Return [X, Y] of the center of cell containing provided text 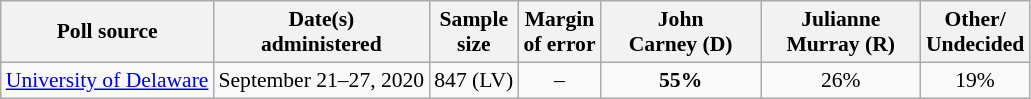
26% [841, 80]
847 (LV) [474, 80]
JohnCarney (D) [681, 32]
Marginof error [559, 32]
University of Delaware [108, 80]
Samplesize [474, 32]
19% [975, 80]
Poll source [108, 32]
Other/Undecided [975, 32]
– [559, 80]
September 21–27, 2020 [321, 80]
JulianneMurray (R) [841, 32]
Date(s)administered [321, 32]
55% [681, 80]
